Extract the [X, Y] coordinate from the center of the cell holding the provided text.  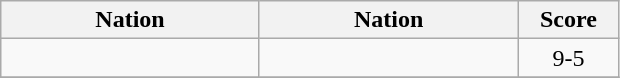
Score [568, 20]
9-5 [568, 58]
